For the text-containing cell, return its midpoint in (x, y) coordinate format. 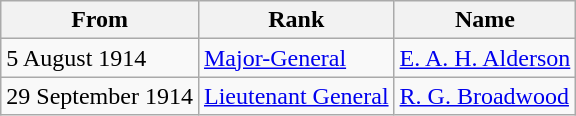
29 September 1914 (100, 96)
From (100, 20)
5 August 1914 (100, 58)
E. A. H. Alderson (485, 58)
Lieutenant General (296, 96)
R. G. Broadwood (485, 96)
Rank (296, 20)
Name (485, 20)
Major-General (296, 58)
